Capture the cell that displays the provided text and extract its [x, y] central coordinate. 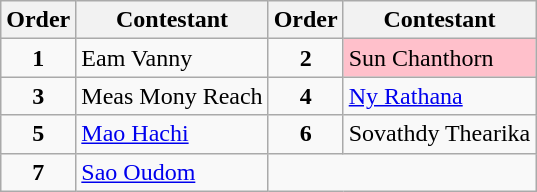
Sovathdy Thearika [440, 134]
Sun Chanthorn [440, 58]
Ny Rathana [440, 96]
Sao Oudom [172, 172]
Meas Mony Reach [172, 96]
Eam Vanny [172, 58]
5 [38, 134]
7 [38, 172]
1 [38, 58]
Mao Hachi [172, 134]
3 [38, 96]
4 [306, 96]
2 [306, 58]
6 [306, 134]
